Identify which cell holds the provided text, then report its [X, Y] central coordinate. 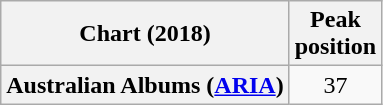
37 [335, 85]
Australian Albums (ARIA) [145, 85]
Chart (2018) [145, 34]
Peak position [335, 34]
